From the cell containing the given text, extract its center point as [x, y] coordinate. 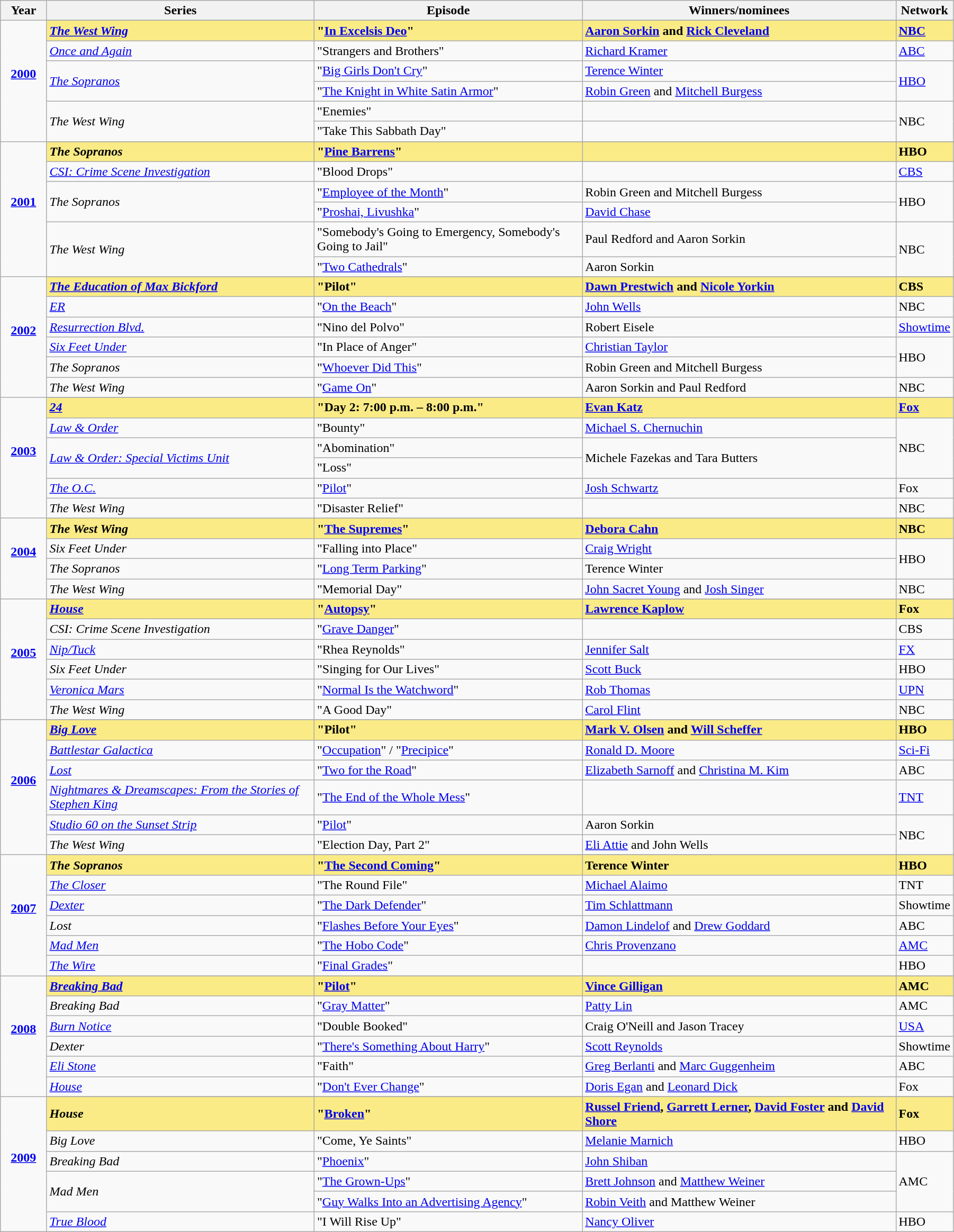
Robert Eisele [739, 327]
Craig O'Neill and Jason Tracey [739, 1026]
"Nino del Polvo" [448, 327]
"Loss" [448, 468]
Nip/Tuck [181, 649]
"Autopsy" [448, 609]
Michele Fazekas and Tara Butters [739, 458]
"Somebody's Going to Emergency, Somebody's Going to Jail" [448, 239]
"Occupation" / "Precipice" [448, 750]
2008 [23, 1036]
The O.C. [181, 488]
FX [924, 649]
"Come, Ye Saints" [448, 1141]
Eli Attie and John Wells [739, 845]
2009 [23, 1164]
Dawn Prestwich and Nicole Yorkin [739, 287]
Richard Kramer [739, 51]
Russel Friend, Garrett Lerner, David Foster and David Shore [739, 1113]
"The Dark Defender" [448, 905]
Damon Lindelof and Drew Goddard [739, 926]
Patty Lin [739, 1006]
"Memorial Day" [448, 589]
Episode [448, 11]
Elizabeth Sarnoff and Christina M. Kim [739, 770]
Burn Notice [181, 1026]
Aaron Sorkin and Rick Cleveland [739, 31]
Law & Order [181, 428]
Law & Order: Special Victims Unit [181, 458]
The Closer [181, 885]
John Shiban [739, 1161]
Doris Egan and Leonard Dick [739, 1086]
"Bounty" [448, 428]
"Broken" [448, 1113]
"In Excelsis Deo" [448, 31]
"Whoever Did This" [448, 367]
Jennifer Salt [739, 649]
"The Second Coming" [448, 865]
"In Place of Anger" [448, 347]
Carol Flint [739, 710]
"Day 2: 7:00 p.m. – 8:00 p.m." [448, 407]
Brett Johnson and Matthew Weiner [739, 1181]
"Game On" [448, 387]
2001 [23, 209]
2002 [23, 337]
"Two for the Road" [448, 770]
"Pine Barrens" [448, 151]
Once and Again [181, 51]
"Final Grades" [448, 966]
Battlestar Galactica [181, 750]
"The Knight in White Satin Armor" [448, 91]
Greg Berlanti and Marc Guggenheim [739, 1066]
2007 [23, 915]
"The End of the Whole Mess" [448, 797]
Series [181, 11]
"The Supremes" [448, 528]
2004 [23, 558]
John Sacret Young and Josh Singer [739, 589]
"The Grown-Ups" [448, 1181]
"Falling into Place" [448, 548]
Sci-Fi [924, 750]
24 [181, 407]
Eli Stone [181, 1066]
USA [924, 1026]
"Phoenix" [448, 1161]
"I Will Rise Up" [448, 1221]
"Faith" [448, 1066]
John Wells [739, 307]
"A Good Day" [448, 710]
"Don't Ever Change" [448, 1086]
"Abomination" [448, 448]
Paul Redford and Aaron Sorkin [739, 239]
"Disaster Relief" [448, 508]
Year [23, 11]
"Enemies" [448, 111]
Resurrection Blvd. [181, 327]
Rob Thomas [739, 690]
Debora Cahn [739, 528]
True Blood [181, 1221]
2003 [23, 458]
Josh Schwartz [739, 488]
Ronald D. Moore [739, 750]
Chris Provenzano [739, 946]
"Singing for Our Lives" [448, 669]
"Normal Is the Watchword" [448, 690]
Vince Gilligan [739, 986]
The Wire [181, 966]
Veronica Mars [181, 690]
Nancy Oliver [739, 1221]
The Education of Max Bickford [181, 287]
"Big Girls Don't Cry" [448, 71]
2005 [23, 659]
"The Hobo Code" [448, 946]
Nightmares & Dreamscapes: From the Stories of Stephen King [181, 797]
"Blood Drops" [448, 171]
Winners/nominees [739, 11]
David Chase [739, 212]
Mark V. Olsen and Will Scheffer [739, 730]
"Double Booked" [448, 1026]
Michael Alaimo [739, 885]
Aaron Sorkin and Paul Redford [739, 387]
Network [924, 11]
"Guy Walks Into an Advertising Agency" [448, 1201]
Michael S. Chernuchin [739, 428]
Evan Katz [739, 407]
ER [181, 307]
Melanie Marnich [739, 1141]
Christian Taylor [739, 347]
2000 [23, 81]
"On the Beach" [448, 307]
"Rhea Reynolds" [448, 649]
"Long Term Parking" [448, 568]
Scott Reynolds [739, 1046]
Studio 60 on the Sunset Strip [181, 825]
"Grave Danger" [448, 629]
UPN [924, 690]
"Election Day, Part 2" [448, 845]
Robin Veith and Matthew Weiner [739, 1201]
"Take This Sabbath Day" [448, 131]
2006 [23, 787]
"Two Cathedrals" [448, 266]
"Flashes Before Your Eyes" [448, 926]
"There's Something About Harry" [448, 1046]
Scott Buck [739, 669]
"Proshai, Livushka" [448, 212]
"Employee of the Month" [448, 192]
"Gray Matter" [448, 1006]
Tim Schlattmann [739, 905]
Craig Wright [739, 548]
"Strangers and Brothers" [448, 51]
Lawrence Kaplow [739, 609]
"The Round File" [448, 885]
